From the cell containing the given text, extract its center point as (x, y) coordinate. 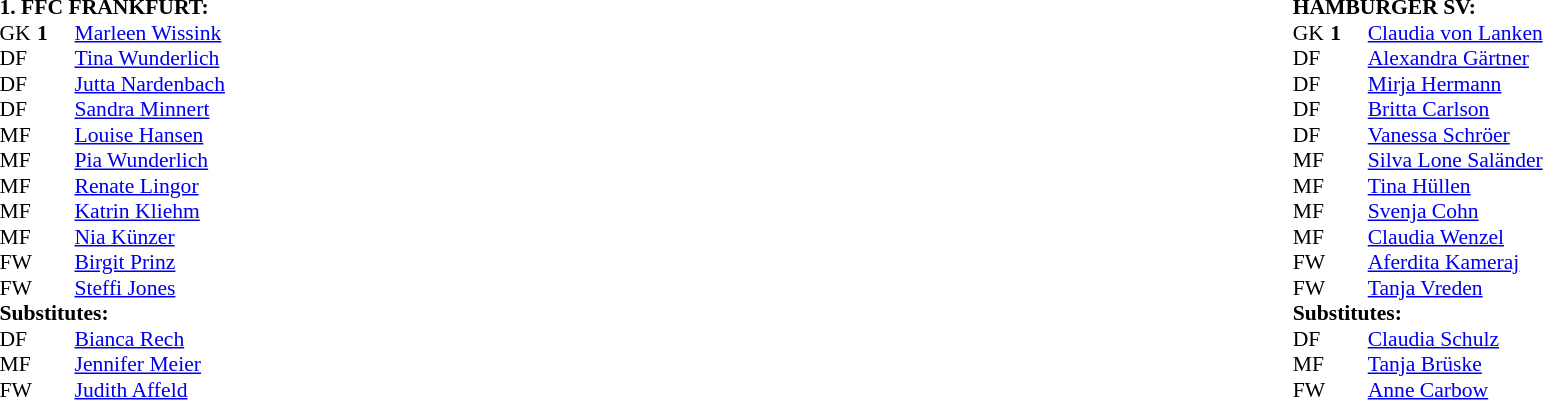
Bianca Rech (149, 339)
Katrin Kliehm (149, 211)
Pia Wunderlich (149, 161)
Alexandra Gärtner (1456, 59)
Louise Hansen (149, 135)
Mirja Hermann (1456, 84)
Claudia Schulz (1456, 339)
Svenja Cohn (1456, 211)
Tina Wunderlich (149, 59)
Tanja Brüske (1456, 365)
Aferdita Kameraj (1456, 263)
Nia Künzer (149, 237)
Tina Hüllen (1456, 186)
Jennifer Meier (149, 365)
Marleen Wissink (149, 33)
Jutta Nardenbach (149, 84)
Silva Lone Saländer (1456, 161)
Tanja Vreden (1456, 288)
Britta Carlson (1456, 109)
Birgit Prinz (149, 263)
Vanessa Schröer (1456, 135)
Claudia Wenzel (1456, 237)
Steffi Jones (149, 288)
Claudia von Lanken (1456, 33)
Renate Lingor (149, 186)
Sandra Minnert (149, 109)
